For the text-containing cell, return its midpoint in [X, Y] coordinate format. 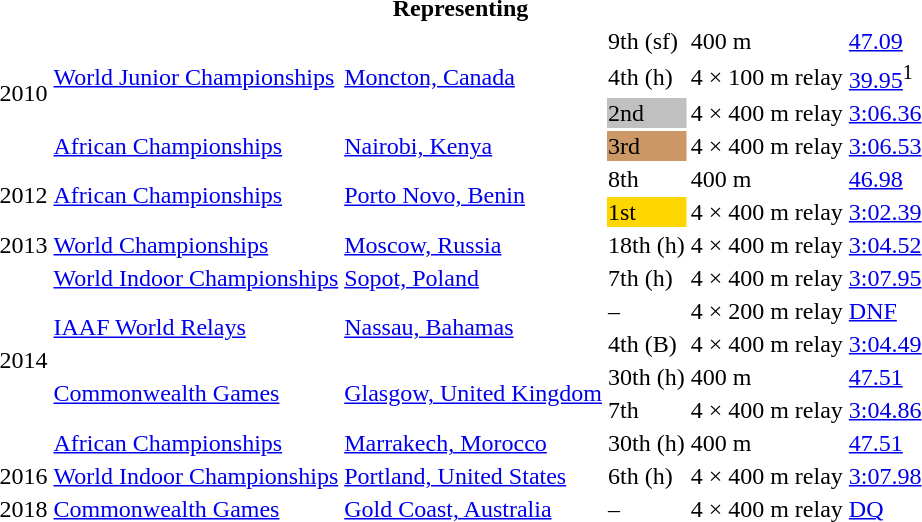
Commonwealth Games [196, 394]
Sopot, Poland [474, 278]
World Championships [196, 245]
4 × 100 m relay [766, 77]
18th (h) [646, 245]
7th [646, 410]
7th (h) [646, 278]
– [646, 311]
9th (sf) [646, 41]
4 × 200 m relay [766, 311]
1st [646, 212]
Portland, United States [474, 476]
Marrakech, Morocco [474, 443]
8th [646, 179]
World Junior Championships [196, 77]
IAAF World Relays [196, 328]
3rd [646, 146]
4th (B) [646, 344]
Nassau, Bahamas [474, 328]
Nairobi, Kenya [474, 146]
2nd [646, 113]
4th (h) [646, 77]
Moncton, Canada [474, 77]
Porto Novo, Benin [474, 196]
Moscow, Russia [474, 245]
6th (h) [646, 476]
Glasgow, United Kingdom [474, 394]
